Return the [x, y] coordinate for the center point of the cell that contains the specified text.  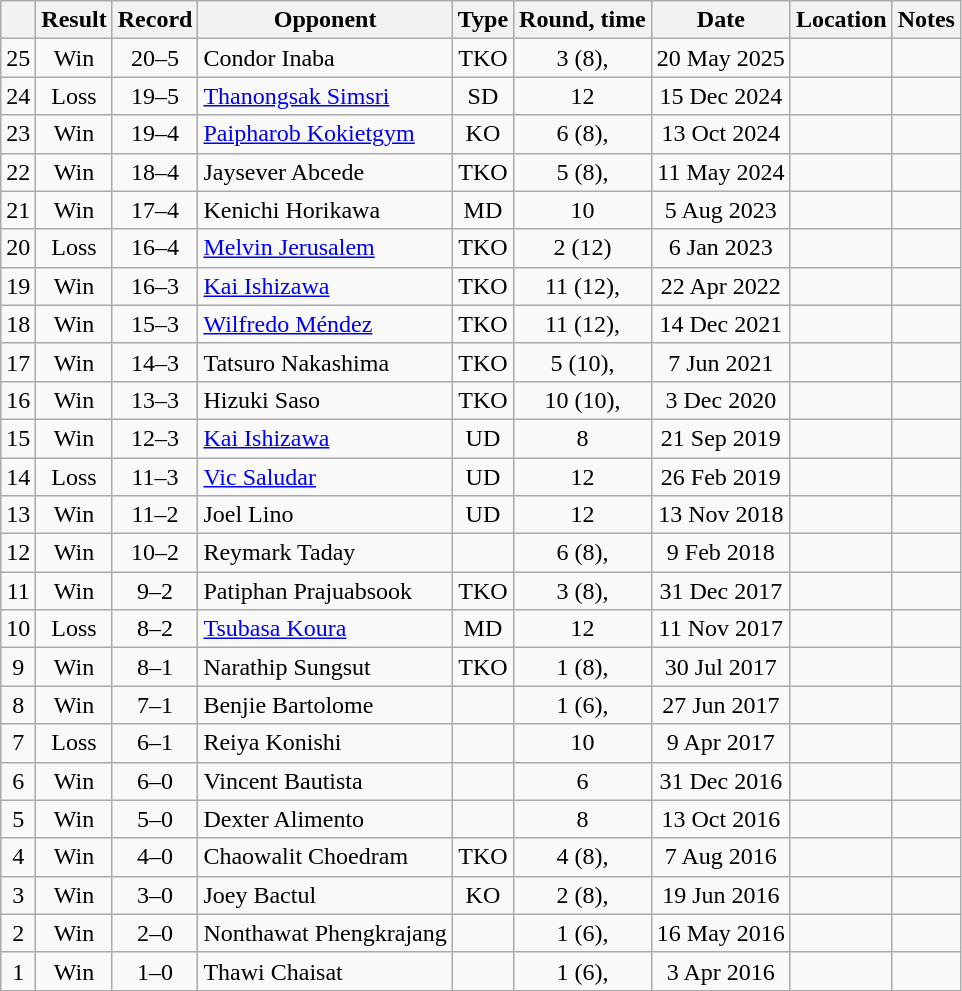
7 Jun 2021 [720, 362]
1 [18, 971]
Date [720, 20]
9 Feb 2018 [720, 553]
9 [18, 667]
9 Apr 2017 [720, 743]
3 [18, 895]
3 Apr 2016 [720, 971]
7 [18, 743]
11–2 [155, 515]
Vincent Bautista [325, 781]
5 (10), [583, 362]
Vic Saludar [325, 477]
4–0 [155, 857]
9–2 [155, 591]
13 Nov 2018 [720, 515]
Wilfredo Méndez [325, 324]
Paipharob Kokietgym [325, 134]
7 Aug 2016 [720, 857]
12–3 [155, 438]
27 Jun 2017 [720, 705]
19–4 [155, 134]
19 Jun 2016 [720, 895]
Thanongsak Simsri [325, 96]
21 [18, 210]
30 Jul 2017 [720, 667]
Record [155, 20]
6–1 [155, 743]
13–3 [155, 400]
11 [18, 591]
31 Dec 2016 [720, 781]
21 Sep 2019 [720, 438]
16 May 2016 [720, 933]
14 Dec 2021 [720, 324]
31 Dec 2017 [720, 591]
Reiya Konishi [325, 743]
11 May 2024 [720, 172]
22 Apr 2022 [720, 286]
19 [18, 286]
Joel Lino [325, 515]
25 [18, 58]
18 [18, 324]
5 [18, 819]
17–4 [155, 210]
4 [18, 857]
Dexter Alimento [325, 819]
5–0 [155, 819]
14 [18, 477]
11–3 [155, 477]
Condor Inaba [325, 58]
20–5 [155, 58]
Patiphan Prajuabsook [325, 591]
Round, time [583, 20]
22 [18, 172]
14–3 [155, 362]
Tsubasa Koura [325, 629]
26 Feb 2019 [720, 477]
1 (8), [583, 667]
2–0 [155, 933]
19–5 [155, 96]
Kenichi Horikawa [325, 210]
Opponent [325, 20]
15 [18, 438]
13 [18, 515]
4 (8), [583, 857]
Hizuki Saso [325, 400]
6 Jan 2023 [720, 248]
10 (10), [583, 400]
Reymark Taday [325, 553]
2 (8), [583, 895]
Notes [926, 20]
Nonthawat Phengkrajang [325, 933]
5 (8), [583, 172]
Type [482, 20]
18–4 [155, 172]
Tatsuro Nakashima [325, 362]
10–2 [155, 553]
16–4 [155, 248]
16 [18, 400]
20 [18, 248]
1–0 [155, 971]
Jaysever Abcede [325, 172]
7–1 [155, 705]
3 Dec 2020 [720, 400]
5 Aug 2023 [720, 210]
Melvin Jerusalem [325, 248]
Result [74, 20]
2 [18, 933]
Thawi Chaisat [325, 971]
13 Oct 2016 [720, 819]
SD [482, 96]
3–0 [155, 895]
8–2 [155, 629]
2 (12) [583, 248]
17 [18, 362]
Joey Bactul [325, 895]
Chaowalit Choedram [325, 857]
6–0 [155, 781]
Benjie Bartolome [325, 705]
13 Oct 2024 [720, 134]
8–1 [155, 667]
Narathip Sungsut [325, 667]
16–3 [155, 286]
11 Nov 2017 [720, 629]
20 May 2025 [720, 58]
24 [18, 96]
15–3 [155, 324]
Location [841, 20]
15 Dec 2024 [720, 96]
23 [18, 134]
